Find where the given text appears and provide that cell's center as (X, Y) coordinate. 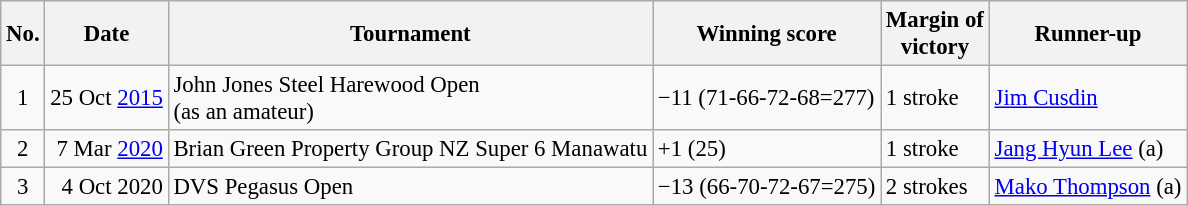
Mako Thompson (a) (1088, 187)
+1 (25) (767, 149)
−13 (66-70-72-67=275) (767, 187)
Jang Hyun Lee (a) (1088, 149)
Jim Cusdin (1088, 98)
2 strokes (936, 187)
Date (106, 34)
Brian Green Property Group NZ Super 6 Manawatu (410, 149)
DVS Pegasus Open (410, 187)
−11 (71-66-72-68=277) (767, 98)
1 (23, 98)
7 Mar 2020 (106, 149)
Winning score (767, 34)
Tournament (410, 34)
Runner-up (1088, 34)
4 Oct 2020 (106, 187)
John Jones Steel Harewood Open(as an amateur) (410, 98)
Margin ofvictory (936, 34)
No. (23, 34)
25 Oct 2015 (106, 98)
2 (23, 149)
3 (23, 187)
